Scan for the cell matching the given text and deliver its [X, Y] coordinate at center. 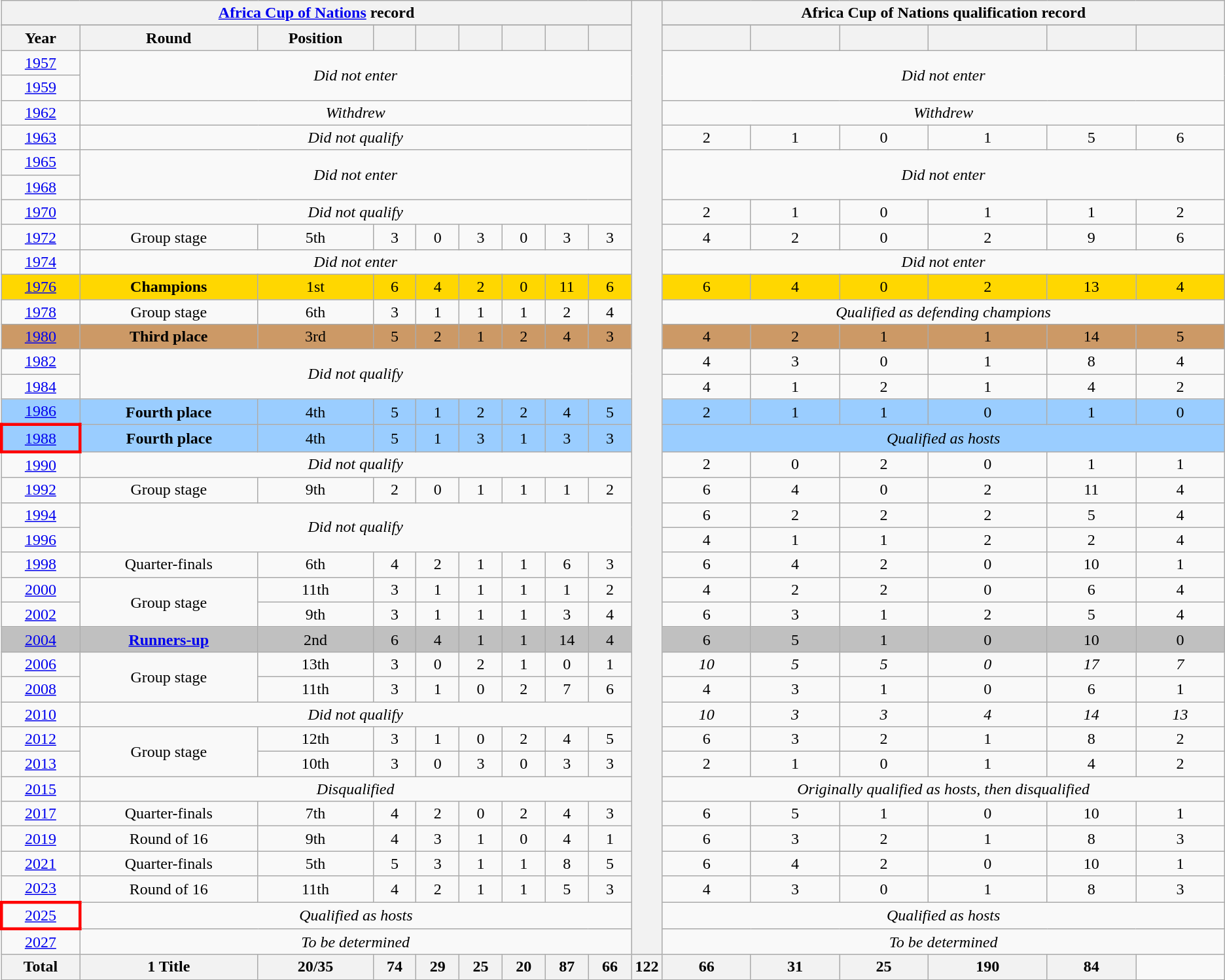
2012 [41, 739]
Year [41, 38]
2013 [41, 764]
17 [1092, 664]
1984 [41, 387]
84 [1092, 967]
2025 [41, 915]
31 [794, 967]
13th [315, 664]
190 [987, 967]
Position [315, 38]
2004 [41, 639]
29 [438, 967]
2017 [41, 814]
1976 [41, 287]
1982 [41, 362]
1962 [41, 113]
1986 [41, 412]
Africa Cup of Nations qualification record [944, 13]
1959 [41, 88]
2010 [41, 714]
12th [315, 739]
1980 [41, 337]
Disqualified [356, 789]
Runners-up [169, 639]
2015 [41, 789]
Champions [169, 287]
87 [567, 967]
9 [1092, 237]
1965 [41, 162]
Africa Cup of Nations record [317, 13]
1970 [41, 212]
2027 [41, 942]
2002 [41, 614]
122 [647, 967]
1st [315, 287]
74 [395, 967]
1988 [41, 438]
1996 [41, 540]
1998 [41, 565]
2008 [41, 689]
Originally qualified as hosts, then disqualified [944, 789]
2019 [41, 839]
1972 [41, 237]
1974 [41, 262]
Round [169, 38]
1968 [41, 187]
2021 [41, 864]
1994 [41, 515]
1957 [41, 63]
1978 [41, 312]
1990 [41, 464]
2023 [41, 889]
1963 [41, 137]
20 [524, 967]
1 Title [169, 967]
7th [315, 814]
20/35 [315, 967]
1992 [41, 490]
Qualified as defending champions [944, 312]
Total [41, 967]
3rd [315, 337]
Third place [169, 337]
10th [315, 764]
2nd [315, 639]
2000 [41, 589]
2006 [41, 664]
